Provide the [x, y] coordinate of the cell's center where the given text is located.  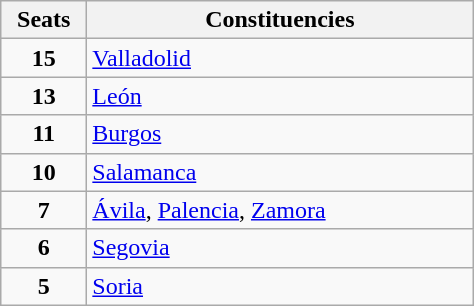
7 [44, 210]
Segovia [280, 248]
Seats [44, 20]
Soria [280, 286]
Burgos [280, 134]
Valladolid [280, 58]
Ávila, Palencia, Zamora [280, 210]
13 [44, 96]
15 [44, 58]
6 [44, 248]
10 [44, 172]
5 [44, 286]
Constituencies [280, 20]
Salamanca [280, 172]
11 [44, 134]
León [280, 96]
